Determine the [X, Y] coordinate at the center of the cell enclosing the given text.  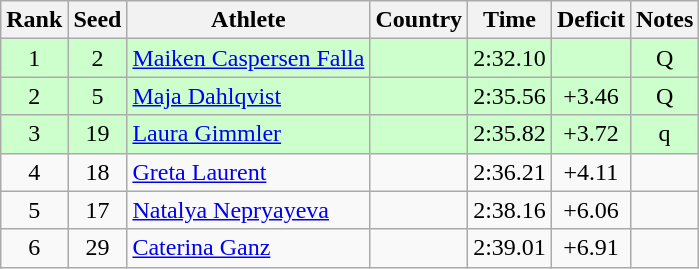
Maja Dahlqvist [248, 96]
3 [34, 134]
29 [98, 248]
19 [98, 134]
2:35.82 [510, 134]
Greta Laurent [248, 172]
Laura Gimmler [248, 134]
Deficit [590, 20]
1 [34, 58]
Rank [34, 20]
Seed [98, 20]
2:38.16 [510, 210]
18 [98, 172]
2:36.21 [510, 172]
+6.91 [590, 248]
Country [419, 20]
6 [34, 248]
+3.46 [590, 96]
17 [98, 210]
+3.72 [590, 134]
2:39.01 [510, 248]
2:32.10 [510, 58]
Time [510, 20]
4 [34, 172]
+4.11 [590, 172]
Natalya Nepryayeva [248, 210]
2:35.56 [510, 96]
+6.06 [590, 210]
Caterina Ganz [248, 248]
Maiken Caspersen Falla [248, 58]
Athlete [248, 20]
q [664, 134]
Notes [664, 20]
